Scan for the cell matching the given text and deliver its (X, Y) coordinate at center. 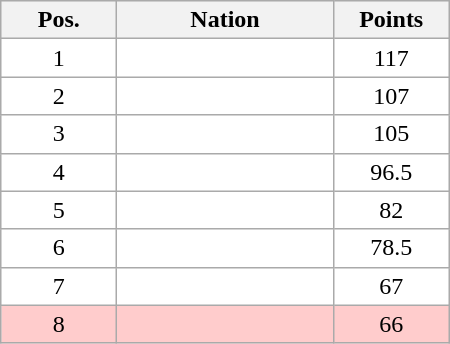
Nation (225, 20)
96.5 (391, 172)
6 (59, 248)
4 (59, 172)
107 (391, 96)
5 (59, 210)
66 (391, 324)
1 (59, 58)
3 (59, 134)
7 (59, 286)
78.5 (391, 248)
105 (391, 134)
117 (391, 58)
Points (391, 20)
8 (59, 324)
67 (391, 286)
Pos. (59, 20)
82 (391, 210)
2 (59, 96)
